Provide the [X, Y] coordinate of the cell's center where the given text is located.  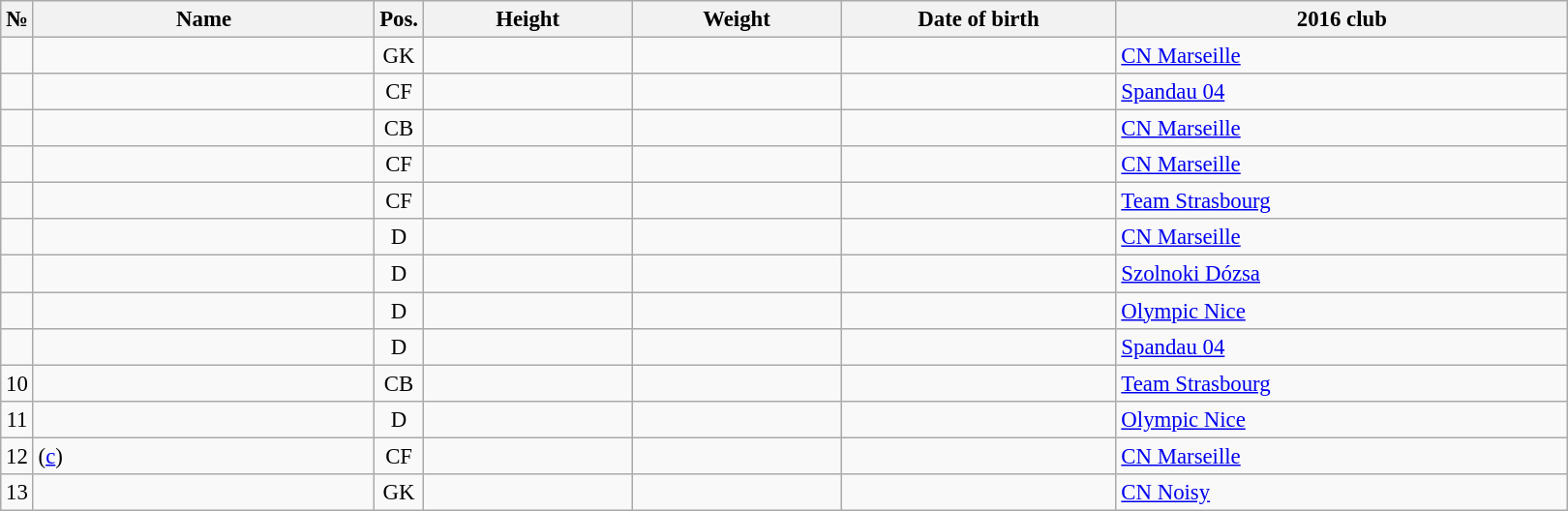
13 [17, 493]
11 [17, 419]
Date of birth [979, 19]
2016 club [1342, 19]
№ [17, 19]
CN Noisy [1342, 493]
Height [528, 19]
Szolnoki Dózsa [1342, 274]
10 [17, 383]
Pos. [399, 19]
12 [17, 456]
(c) [203, 456]
Weight [737, 19]
Name [203, 19]
